Search for the cell housing the specified text and yield its [X, Y] center coordinate. 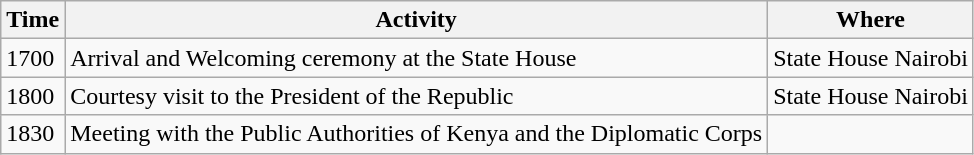
Time [33, 20]
1700 [33, 58]
Where [871, 20]
Activity [416, 20]
Arrival and Welcoming ceremony at the State House [416, 58]
Courtesy visit to the President of the Republic [416, 96]
1800 [33, 96]
1830 [33, 134]
Meeting with the Public Authorities of Kenya and the Diplomatic Corps [416, 134]
